Return (x, y) of the center of cell containing provided text 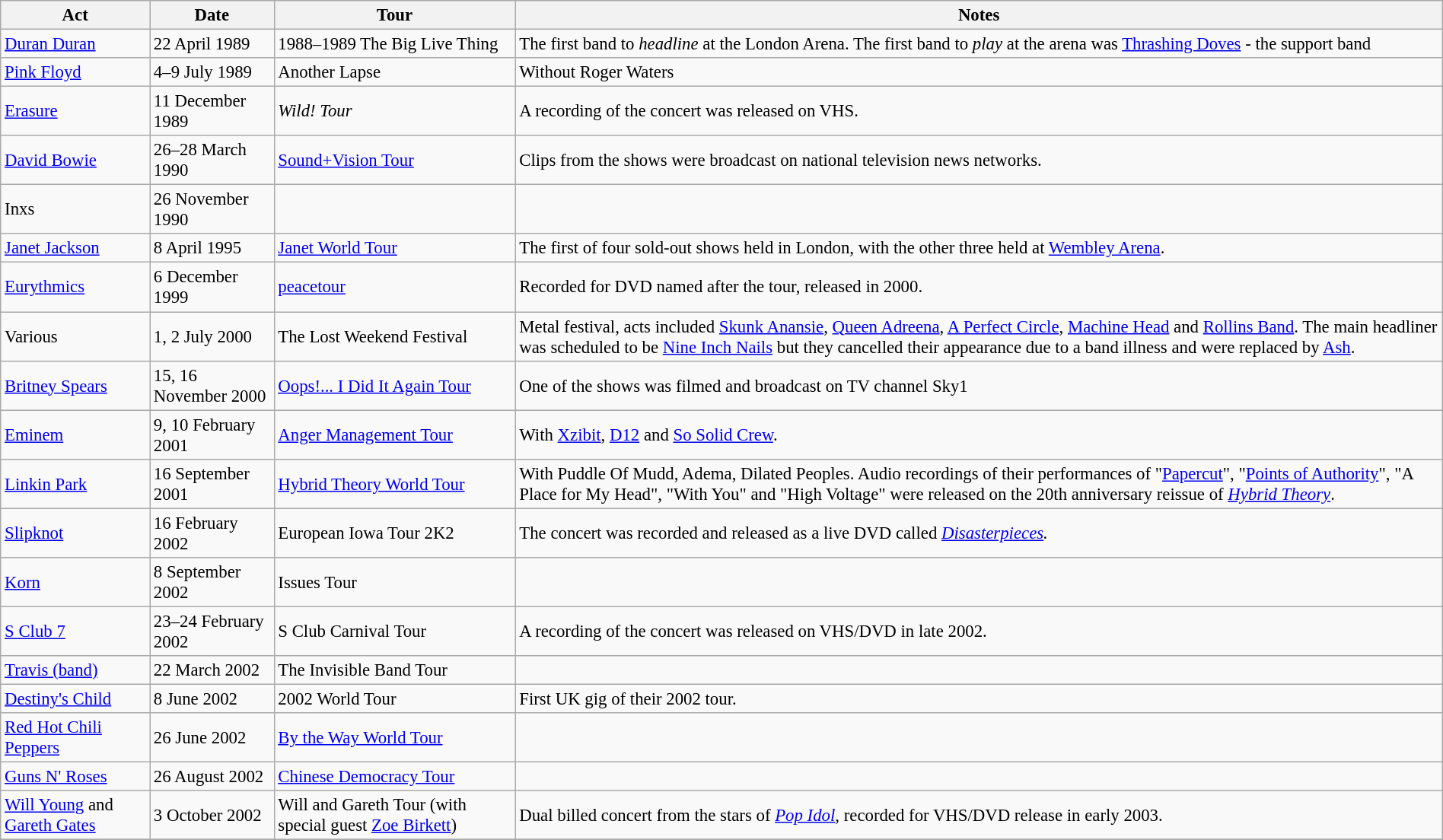
8 April 1995 (212, 249)
Linkin Park (75, 484)
S Club 7 (75, 632)
Erasure (75, 111)
Wild! Tour (394, 111)
8 June 2002 (212, 698)
Will and Gareth Tour (with special guest Zoe Birkett) (394, 816)
The first of four sold-out shows held in London, with the other three held at Wembley Arena. (979, 249)
1, 2 July 2000 (212, 336)
Travis (band) (75, 670)
23–24 February 2002 (212, 632)
peacetour (394, 288)
Destiny's Child (75, 698)
Janet World Tour (394, 249)
1988–1989 The Big Live Thing (394, 44)
16 February 2002 (212, 533)
By the Way World Tour (394, 738)
The Invisible Band Tour (394, 670)
Hybrid Theory World Tour (394, 484)
David Bowie (75, 160)
4–9 July 1989 (212, 72)
26 June 2002 (212, 738)
Duran Duran (75, 44)
Clips from the shows were broadcast on national television news networks. (979, 160)
Various (75, 336)
Notes (979, 15)
26 November 1990 (212, 210)
Tour (394, 15)
Dual billed concert from the stars of Pop Idol, recorded for VHS/DVD release in early 2003. (979, 816)
8 September 2002 (212, 583)
Date (212, 15)
Eminem (75, 435)
Recorded for DVD named after the tour, released in 2000. (979, 288)
Guns N' Roses (75, 777)
European Iowa Tour 2K2 (394, 533)
Chinese Democracy Tour (394, 777)
Red Hot Chili Peppers (75, 738)
A recording of the concert was released on VHS/DVD in late 2002. (979, 632)
A recording of the concert was released on VHS. (979, 111)
Another Lapse (394, 72)
11 December 1989 (212, 111)
Oops!... I Did It Again Tour (394, 385)
S Club Carnival Tour (394, 632)
Britney Spears (75, 385)
2002 World Tour (394, 698)
9, 10 February 2001 (212, 435)
Anger Management Tour (394, 435)
Janet Jackson (75, 249)
First UK gig of their 2002 tour. (979, 698)
22 April 1989 (212, 44)
The first band to headline at the London Arena. The first band to play at the arena was Thrashing Doves - the support band (979, 44)
Korn (75, 583)
Pink Floyd (75, 72)
Sound+Vision Tour (394, 160)
Slipknot (75, 533)
3 October 2002 (212, 816)
With Xzibit, D12 and So Solid Crew. (979, 435)
Without Roger Waters (979, 72)
Eurythmics (75, 288)
Act (75, 15)
Issues Tour (394, 583)
The concert was recorded and released as a live DVD called Disasterpieces. (979, 533)
6 December 1999 (212, 288)
26 August 2002 (212, 777)
26–28 March 1990 (212, 160)
15, 16 November 2000 (212, 385)
Will Young and Gareth Gates (75, 816)
Inxs (75, 210)
16 September 2001 (212, 484)
One of the shows was filmed and broadcast on TV channel Sky1 (979, 385)
The Lost Weekend Festival (394, 336)
22 March 2002 (212, 670)
